Extract the [X, Y] coordinate from the center of the cell holding the provided text.  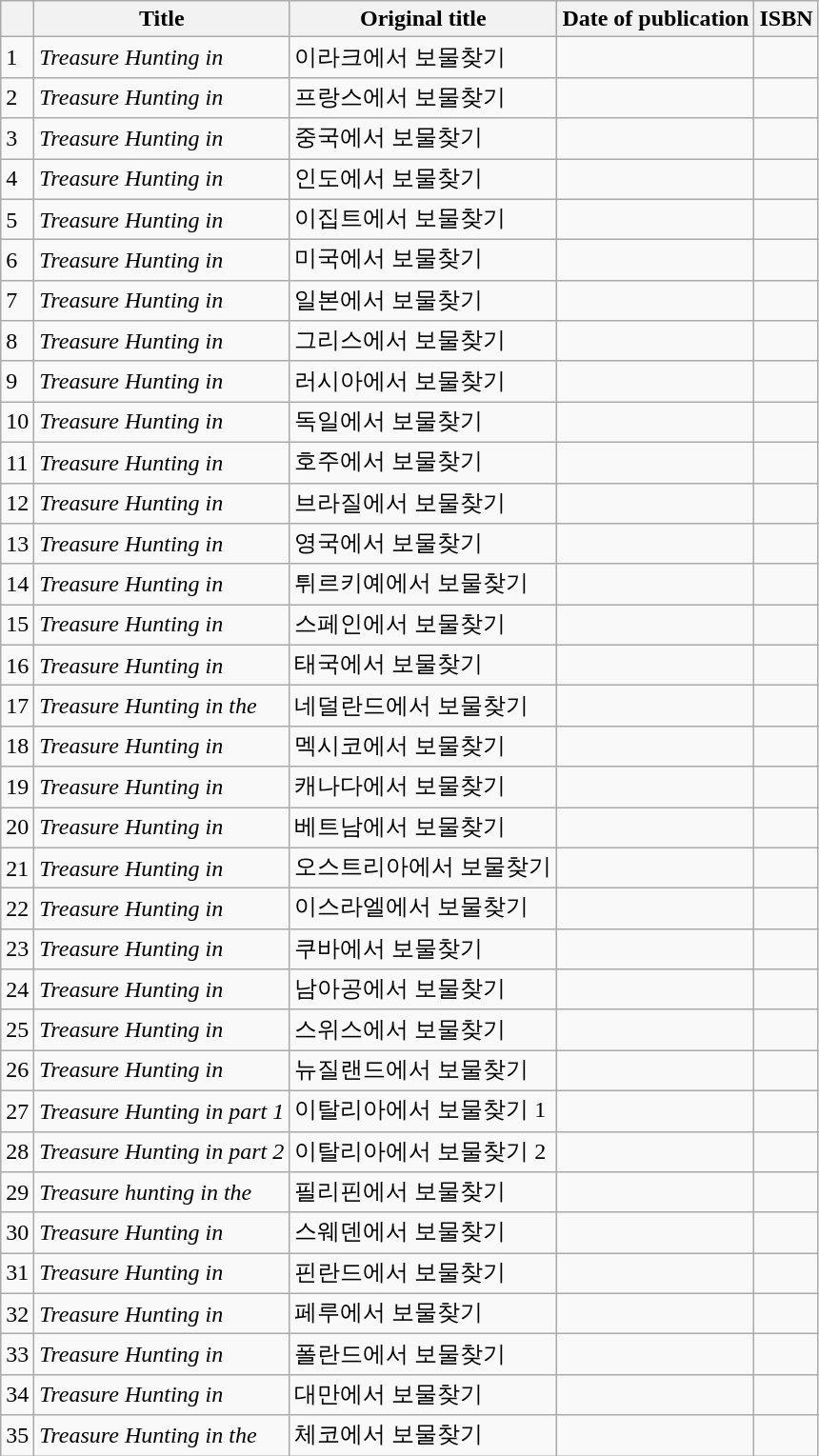
이집트에서 보물찾기 [423, 219]
13 [17, 545]
9 [17, 381]
2 [17, 97]
뉴질랜드에서 보물찾기 [423, 1070]
30 [17, 1232]
호주에서 보물찾기 [423, 463]
일본에서 보물찾기 [423, 301]
Treasure Hunting in part 1 [162, 1110]
5 [17, 219]
미국에서 보물찾기 [423, 261]
쿠바에서 보물찾기 [423, 948]
영국에서 보물찾기 [423, 545]
25 [17, 1030]
28 [17, 1152]
27 [17, 1110]
멕시코에서 보물찾기 [423, 747]
베트남에서 보물찾기 [423, 828]
17 [17, 707]
23 [17, 948]
독일에서 보물찾기 [423, 423]
21 [17, 868]
체코에서 보물찾기 [423, 1436]
1 [17, 57]
Treasure Hunting in part 2 [162, 1152]
이스라엘에서 보물찾기 [423, 908]
8 [17, 341]
이탈리아에서 보물찾기 2 [423, 1152]
브라질에서 보물찾기 [423, 503]
14 [17, 585]
35 [17, 1436]
튀르키예에서 보물찾기 [423, 585]
32 [17, 1314]
태국에서 보물찾기 [423, 665]
ISBN [787, 19]
11 [17, 463]
페루에서 보물찾기 [423, 1314]
29 [17, 1192]
20 [17, 828]
남아공에서 보물찾기 [423, 990]
19 [17, 787]
6 [17, 261]
인도에서 보물찾기 [423, 179]
Original title [423, 19]
스위스에서 보물찾기 [423, 1030]
폴란드에서 보물찾기 [423, 1354]
12 [17, 503]
오스트리아에서 보물찾기 [423, 868]
그리스에서 보물찾기 [423, 341]
Date of publication [655, 19]
Treasure hunting in the [162, 1192]
31 [17, 1274]
7 [17, 301]
핀란드에서 보물찾기 [423, 1274]
대만에서 보물찾기 [423, 1394]
이라크에서 보물찾기 [423, 57]
러시아에서 보물찾기 [423, 381]
15 [17, 625]
중국에서 보물찾기 [423, 139]
3 [17, 139]
스웨덴에서 보물찾기 [423, 1232]
22 [17, 908]
Title [162, 19]
캐나다에서 보물찾기 [423, 787]
네덜란드에서 보물찾기 [423, 707]
26 [17, 1070]
이탈리아에서 보물찾기 1 [423, 1110]
필리핀에서 보물찾기 [423, 1192]
프랑스에서 보물찾기 [423, 97]
33 [17, 1354]
18 [17, 747]
24 [17, 990]
34 [17, 1394]
4 [17, 179]
스페인에서 보물찾기 [423, 625]
16 [17, 665]
10 [17, 423]
